Output the (x, y) coordinate of the center of the cell containing the given text.  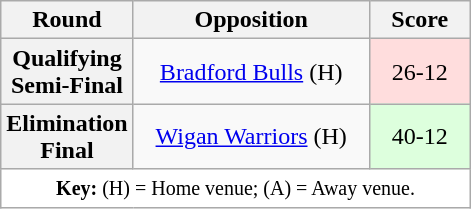
26-12 (420, 72)
Elimination Final (67, 136)
Bradford Bulls (H) (251, 72)
Wigan Warriors (H) (251, 136)
Key: (H) = Home venue; (A) = Away venue. (236, 188)
Qualifying Semi-Final (67, 72)
Round (67, 20)
Score (420, 20)
Opposition (251, 20)
40-12 (420, 136)
